From the cell containing the given text, extract its center point as [X, Y] coordinate. 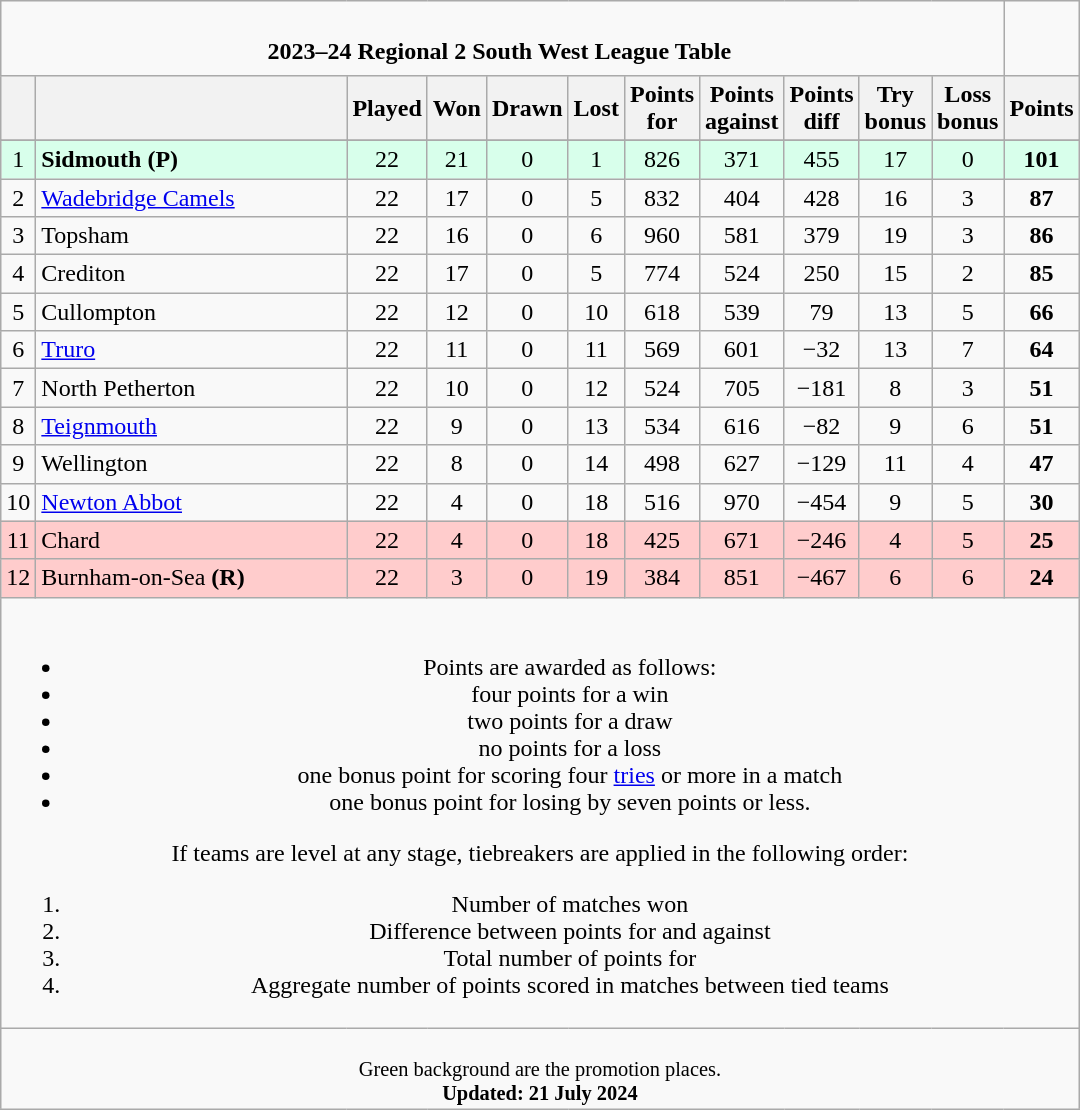
−454 [822, 502]
Points for [662, 108]
Played [387, 108]
87 [1042, 197]
Green background are the promotion places. Updated: 21 July 2024 [540, 1068]
85 [1042, 274]
−246 [822, 540]
101 [1042, 159]
Drawn [527, 108]
−467 [822, 578]
250 [822, 274]
826 [662, 159]
79 [822, 312]
616 [742, 426]
Points diff [822, 108]
−129 [822, 464]
Won [456, 108]
569 [662, 350]
371 [742, 159]
Cullompton [192, 312]
960 [662, 236]
Points against [742, 108]
64 [1042, 350]
Wadebridge Camels [192, 197]
−32 [822, 350]
25 [1042, 540]
66 [1042, 312]
Crediton [192, 274]
15 [895, 274]
428 [822, 197]
47 [1042, 464]
832 [662, 197]
Truro [192, 350]
627 [742, 464]
21 [456, 159]
86 [1042, 236]
404 [742, 197]
24 [1042, 578]
774 [662, 274]
516 [662, 502]
384 [662, 578]
Try bonus [895, 108]
671 [742, 540]
539 [742, 312]
970 [742, 502]
Teignmouth [192, 426]
Burnham-on-Sea (R) [192, 578]
Sidmouth (P) [192, 159]
Loss bonus [968, 108]
Points [1042, 108]
581 [742, 236]
379 [822, 236]
455 [822, 159]
−82 [822, 426]
425 [662, 540]
498 [662, 464]
601 [742, 350]
618 [662, 312]
Wellington [192, 464]
North Petherton [192, 388]
Newton Abbot [192, 502]
Chard [192, 540]
Topsham [192, 236]
14 [596, 464]
30 [1042, 502]
−181 [822, 388]
534 [662, 426]
705 [742, 388]
Lost [596, 108]
851 [742, 578]
